Output the [x, y] coordinate of the center of the cell containing the given text.  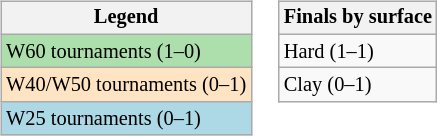
W60 tournaments (1–0) [126, 51]
Finals by surface [358, 18]
W25 tournaments (0–1) [126, 119]
W40/W50 tournaments (0–1) [126, 85]
Hard (1–1) [358, 51]
Legend [126, 18]
Clay (0–1) [358, 85]
